Output the (X, Y) coordinate of the center of the cell containing the given text.  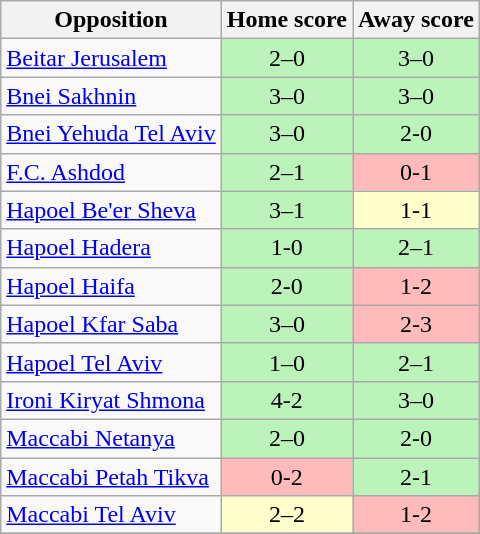
2–2 (286, 515)
1–0 (286, 362)
Maccabi Petah Tikva (111, 477)
2-3 (416, 324)
0-1 (416, 172)
Ironi Kiryat Shmona (111, 400)
1-0 (286, 248)
Away score (416, 20)
3–1 (286, 210)
Beitar Jerusalem (111, 58)
Maccabi Tel Aviv (111, 515)
Hapoel Be'er Sheva (111, 210)
Maccabi Netanya (111, 438)
1-1 (416, 210)
Hapoel Tel Aviv (111, 362)
0-2 (286, 477)
Hapoel Hadera (111, 248)
Bnei Sakhnin (111, 96)
F.C. Ashdod (111, 172)
4-2 (286, 400)
Hapoel Kfar Saba (111, 324)
Hapoel Haifa (111, 286)
Home score (286, 20)
2-1 (416, 477)
Opposition (111, 20)
Bnei Yehuda Tel Aviv (111, 134)
